Extract the (X, Y) coordinate from the center of the cell holding the provided text.  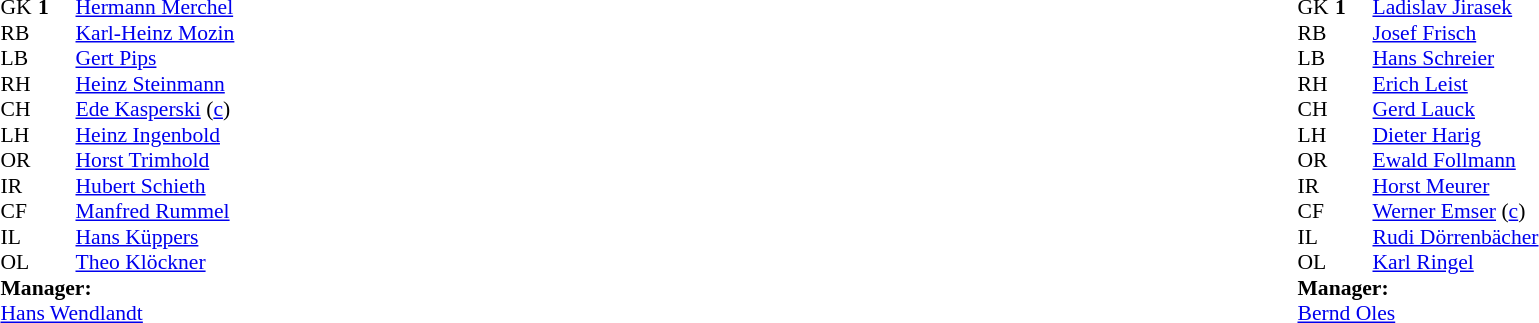
Theo Klöckner (156, 263)
Karl Ringel (1455, 263)
Rudi Dörrenbächer (1455, 237)
Heinz Steinmann (156, 84)
Hubert Schieth (156, 186)
Ewald Follmann (1455, 161)
Werner Emser (c) (1455, 211)
Manfred Rummel (156, 211)
Erich Leist (1455, 84)
Heinz Ingenbold (156, 135)
Hans Schreier (1455, 59)
Gert Pips (156, 59)
Karl-Heinz Mozin (156, 33)
Dieter Harig (1455, 135)
Ede Kasperski (c) (156, 109)
Gerd Lauck (1455, 109)
Josef Frisch (1455, 33)
Horst Trimhold (156, 161)
Hans Küppers (156, 237)
Horst Meurer (1455, 186)
